Scan for the cell matching the given text and deliver its (x, y) coordinate at center. 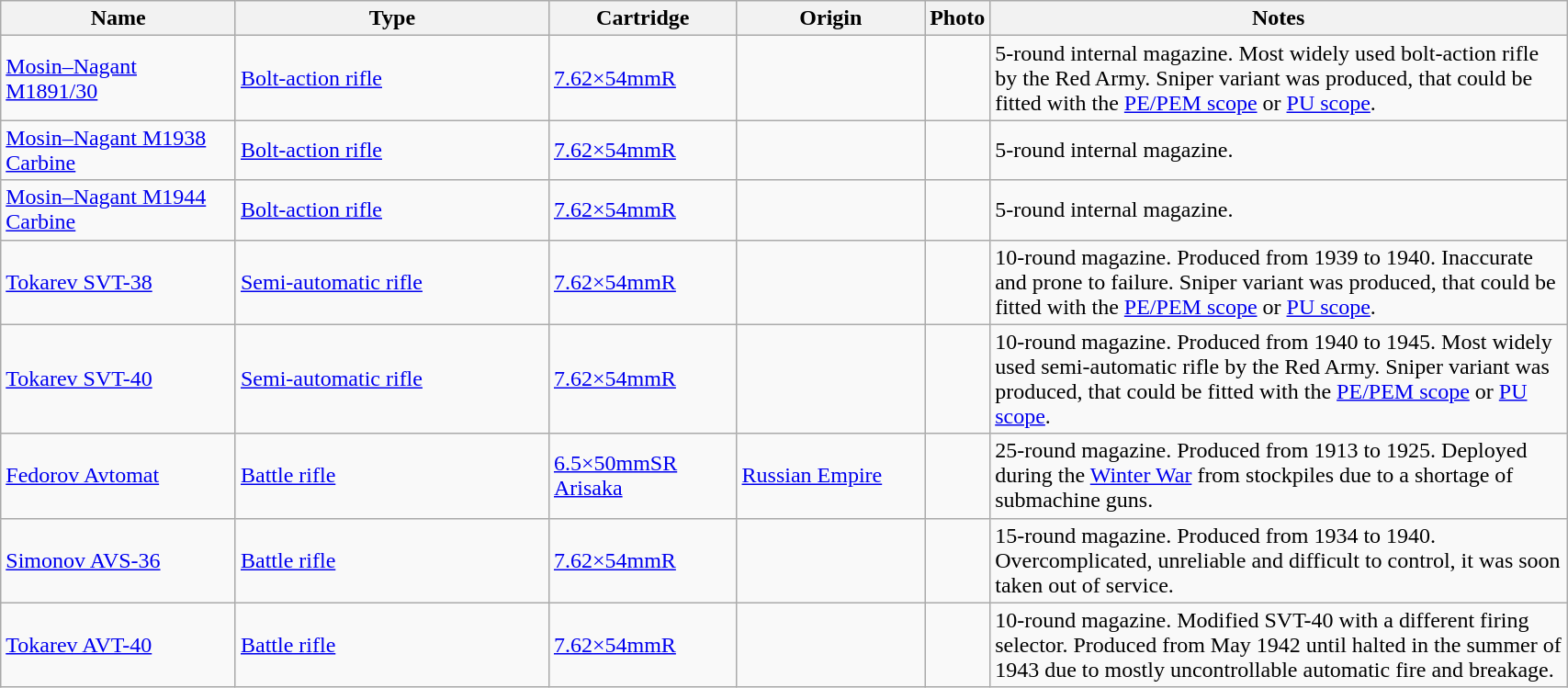
Name (118, 18)
Tokarev SVT-38 (118, 282)
Mosin–Nagant M1891/30 (118, 78)
Fedorov Avtomat (118, 476)
Mosin–Nagant M1938 Carbine (118, 151)
Mosin–Nagant M1944 Carbine (118, 209)
Notes (1279, 18)
Type (391, 18)
25-round magazine. Produced from 1913 to 1925. Deployed during the Winter War from stockpiles due to a shortage of submachine guns. (1279, 476)
15-round magazine. Produced from 1934 to 1940. Overcomplicated, unreliable and difficult to control, it was soon taken out of service. (1279, 560)
Tokarev SVT-40 (118, 378)
Cartridge (643, 18)
Simonov AVS-36 (118, 560)
Russian Empire (830, 476)
Tokarev AVT-40 (118, 645)
Origin (830, 18)
6.5×50mmSR Arisaka (643, 476)
Photo (957, 18)
